Scan for the cell matching the given text and deliver its (X, Y) coordinate at center. 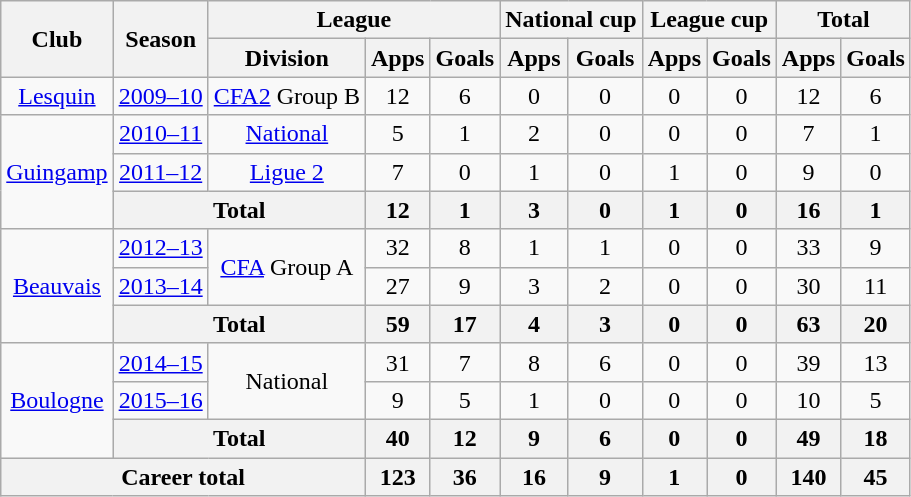
20 (876, 324)
27 (398, 286)
63 (808, 324)
31 (398, 362)
2009–10 (160, 96)
Boulogne (57, 400)
Season (160, 39)
123 (398, 477)
2010–11 (160, 134)
2013–14 (160, 286)
National cup (571, 20)
59 (398, 324)
17 (465, 324)
39 (808, 362)
Division (286, 58)
League (354, 20)
11 (876, 286)
2011–12 (160, 172)
10 (808, 400)
Guingamp (57, 172)
2014–15 (160, 362)
30 (808, 286)
Ligue 2 (286, 172)
32 (398, 248)
40 (398, 438)
18 (876, 438)
140 (808, 477)
League cup (709, 20)
Career total (184, 477)
Beauvais (57, 286)
Club (57, 39)
4 (534, 324)
2015–16 (160, 400)
CFA Group A (286, 267)
Lesquin (57, 96)
33 (808, 248)
36 (465, 477)
CFA2 Group B (286, 96)
2012–13 (160, 248)
49 (808, 438)
13 (876, 362)
45 (876, 477)
